Scan for the cell matching the given text and deliver its [x, y] coordinate at center. 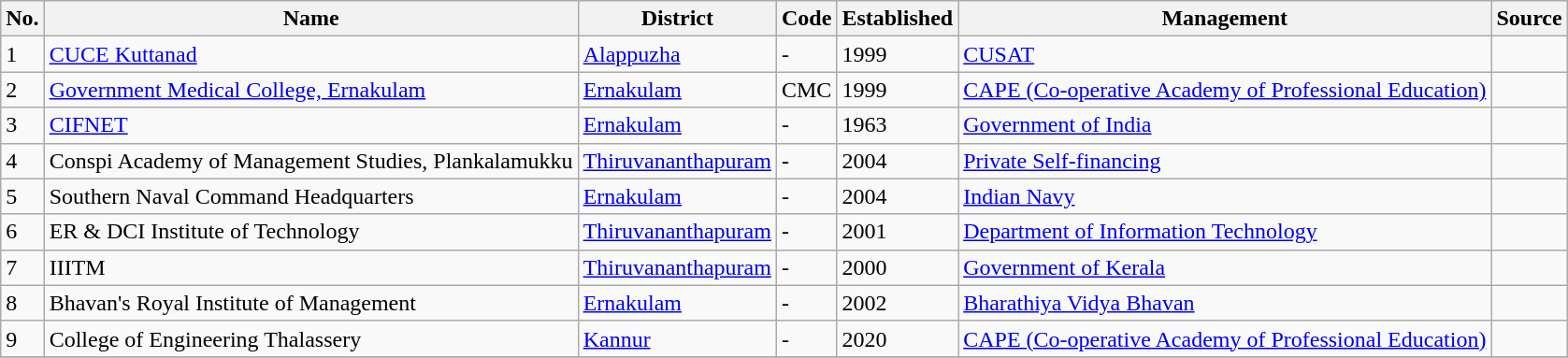
Bhavan's Royal Institute of Management [310, 303]
ER & DCI Institute of Technology [310, 232]
2002 [898, 303]
Department of Information Technology [1225, 232]
Established [898, 19]
Bharathiya Vidya Bhavan [1225, 303]
CUSAT [1225, 54]
College of Engineering Thalassery [310, 338]
CUCE Kuttanad [310, 54]
Code [806, 19]
Source [1530, 19]
Government of India [1225, 125]
Government Medical College, Ernakulam [310, 90]
5 [22, 196]
Kannur [677, 338]
CIFNET [310, 125]
2001 [898, 232]
2 [22, 90]
Management [1225, 19]
District [677, 19]
7 [22, 267]
2020 [898, 338]
1963 [898, 125]
CMC [806, 90]
6 [22, 232]
No. [22, 19]
2000 [898, 267]
3 [22, 125]
1 [22, 54]
Government of Kerala [1225, 267]
Alappuzha [677, 54]
Indian Navy [1225, 196]
Name [310, 19]
Southern Naval Command Headquarters [310, 196]
9 [22, 338]
Private Self-financing [1225, 161]
Conspi Academy of Management Studies, Plankalamukku [310, 161]
IIITM [310, 267]
4 [22, 161]
8 [22, 303]
